Identify which cell holds the provided text, then report its (X, Y) central coordinate. 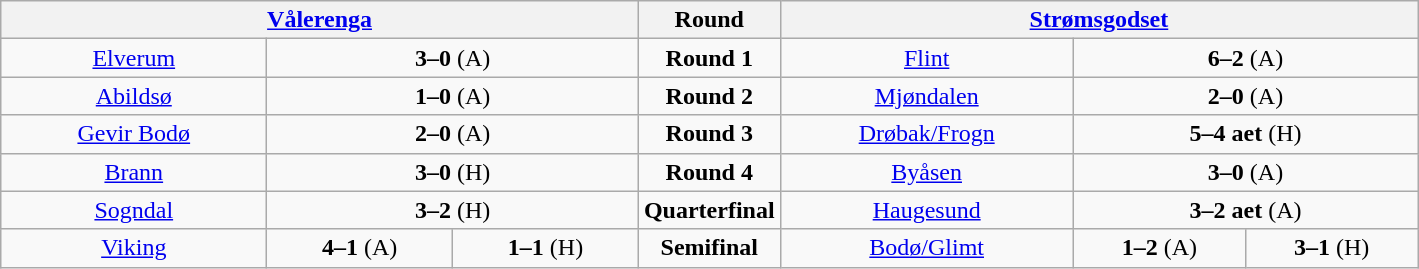
Bodø/Glimt (926, 248)
5–4 aet (H) (1246, 134)
Mjøndalen (926, 96)
Semifinal (709, 248)
Vålerenga (320, 20)
1–0 (A) (453, 96)
6–2 (A) (1246, 58)
3–1 (H) (1331, 248)
4–1 (A) (360, 248)
Sogndal (134, 210)
Byåsen (926, 172)
1–1 (H) (546, 248)
Strømsgodset (1099, 20)
Round 2 (709, 96)
Abildsø (134, 96)
Haugesund (926, 210)
Round (709, 20)
Elverum (134, 58)
Quarterfinal (709, 210)
3–2 (H) (453, 210)
Drøbak/Frogn (926, 134)
Flint (926, 58)
Round 4 (709, 172)
3–0 (H) (453, 172)
Viking (134, 248)
1–2 (A) (1159, 248)
Gevir Bodø (134, 134)
Brann (134, 172)
3–2 aet (A) (1246, 210)
Round 3 (709, 134)
Round 1 (709, 58)
